Pinpoint the cell where the given text exists, returning its [x, y] midpoint coordinate. 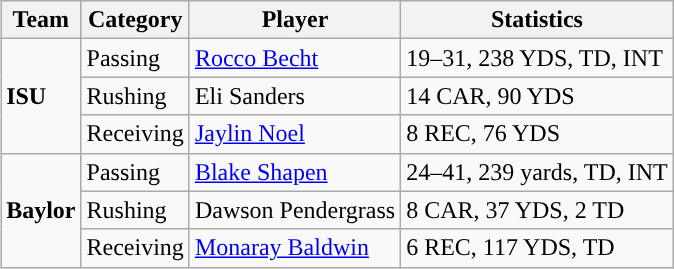
Eli Sanders [294, 96]
Category [135, 20]
8 REC, 76 YDS [538, 134]
Dawson Pendergrass [294, 210]
24–41, 239 yards, TD, INT [538, 172]
Baylor [41, 210]
Blake Shapen [294, 172]
Monaray Baldwin [294, 248]
8 CAR, 37 YDS, 2 TD [538, 210]
Jaylin Noel [294, 134]
6 REC, 117 YDS, TD [538, 248]
Statistics [538, 20]
Rocco Becht [294, 58]
19–31, 238 YDS, TD, INT [538, 58]
Player [294, 20]
14 CAR, 90 YDS [538, 96]
Team [41, 20]
ISU [41, 96]
